Identify which cell holds the provided text, then report its [X, Y] central coordinate. 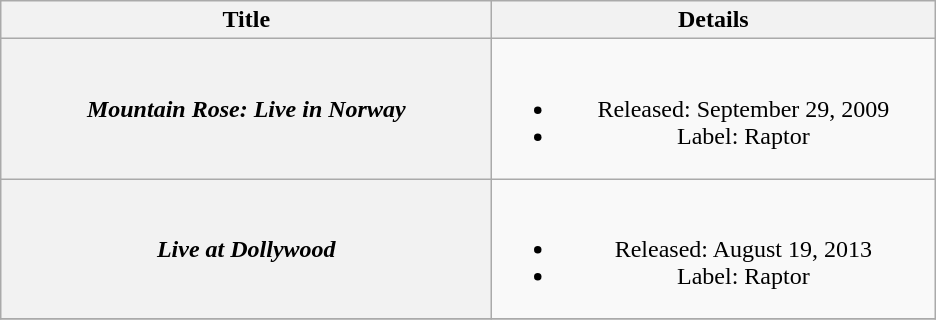
Released: August 19, 2013Label: Raptor [714, 249]
Mountain Rose: Live in Norway [246, 109]
Title [246, 20]
Live at Dollywood [246, 249]
Released: September 29, 2009Label: Raptor [714, 109]
Details [714, 20]
